Search for the cell housing the specified text and yield its (X, Y) center coordinate. 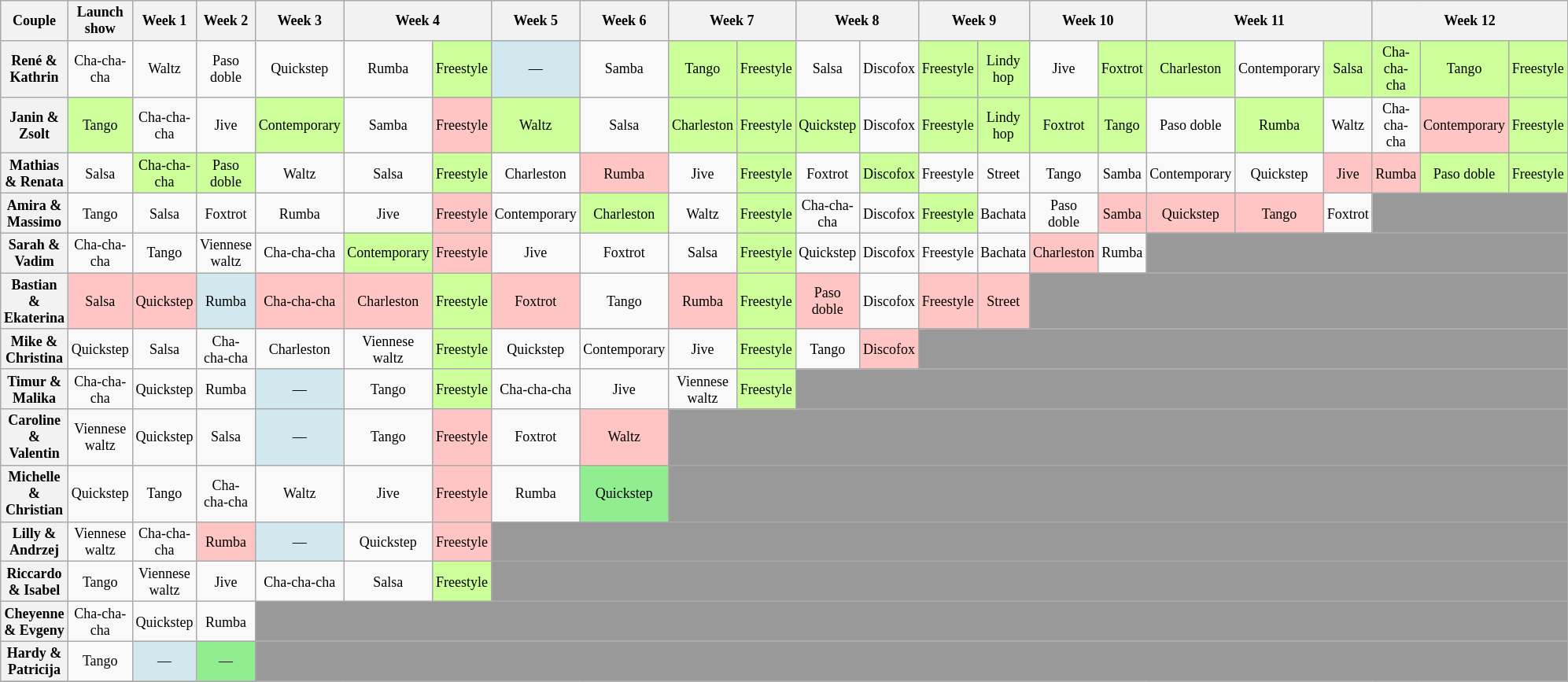
Week 4 (417, 20)
Timur & Malika (35, 389)
Week 11 (1259, 20)
Riccardo & Isabel (35, 582)
Cheyenne & Evgeny (35, 621)
Week 3 (299, 20)
Hardy & Patricija (35, 661)
Week 10 (1088, 20)
Lilly & Andrzej (35, 541)
Week 5 (535, 20)
Week 1 (164, 20)
Launch show (100, 20)
René & Kathrin (35, 68)
Week 2 (227, 20)
Michelle & Christian (35, 493)
Mathias & Renata (35, 173)
Sarah & Vadim (35, 253)
Couple (35, 20)
Week 6 (625, 20)
Week 12 (1470, 20)
Week 8 (857, 20)
Bastian & Ekaterina (35, 301)
Janin & Zsolt (35, 125)
Week 9 (974, 20)
Caroline & Valentin (35, 437)
Amira & Massimo (35, 212)
Week 7 (732, 20)
Mike & Christina (35, 349)
